Find where the given text appears and provide that cell's center as (x, y) coordinate. 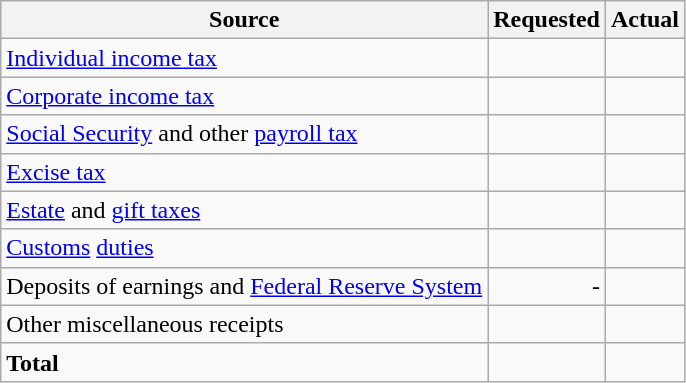
Deposits of earnings and Federal Reserve System (244, 286)
Excise tax (244, 172)
Source (244, 20)
Other miscellaneous receipts (244, 324)
- (547, 286)
Actual (644, 20)
Customs duties (244, 248)
Total (244, 362)
Social Security and other payroll tax (244, 134)
Corporate income tax (244, 96)
Estate and gift taxes (244, 210)
Requested (547, 20)
Individual income tax (244, 58)
